Detect which cell encompasses the target text, then output its [x, y] center coordinate. 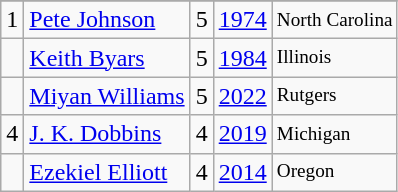
1 [12, 20]
2022 [242, 96]
1974 [242, 20]
J. K. Dobbins [107, 134]
Michigan [334, 134]
Keith Byars [107, 58]
Pete Johnson [107, 20]
Oregon [334, 172]
2019 [242, 134]
Rutgers [334, 96]
North Carolina [334, 20]
Miyan Williams [107, 96]
Ezekiel Elliott [107, 172]
1984 [242, 58]
2014 [242, 172]
Illinois [334, 58]
